Return (x, y) of the center of cell containing provided text 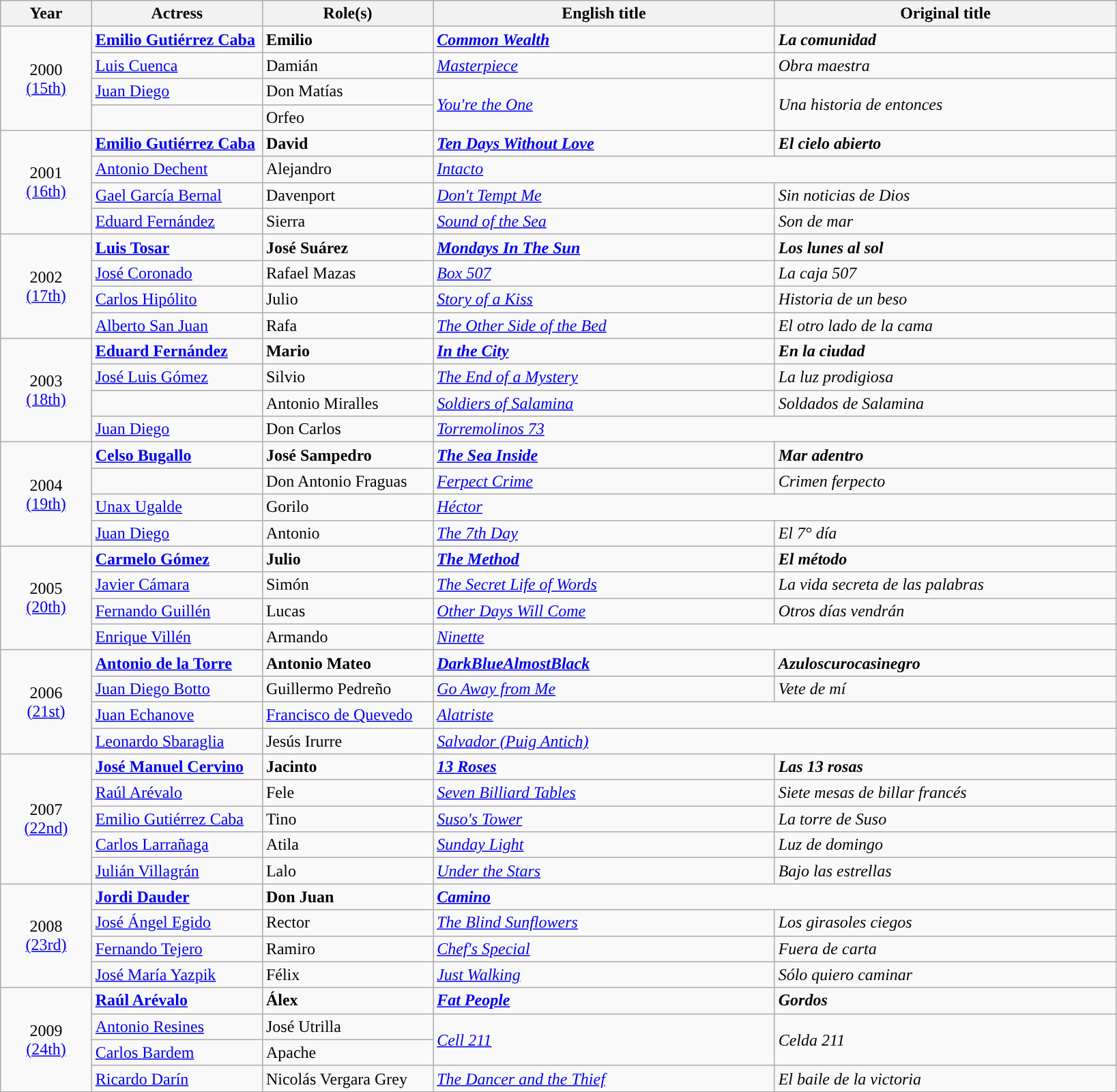
Mondays In The Sun (605, 247)
Carlos Bardem (177, 1052)
David (347, 143)
José María Yazpik (177, 975)
Antonio Mateo (347, 663)
The Method (605, 559)
Fat People (605, 1001)
Bajo las estrellas (946, 871)
Suso's Tower (605, 819)
Cell 211 (605, 1039)
Francisco de Quevedo (347, 715)
You're the One (605, 104)
Vete de mí (946, 689)
José Suárez (347, 247)
2002(17th) (46, 286)
En la ciudad (946, 351)
Héctor (775, 507)
Mario (347, 351)
Antonio de la Torre (177, 663)
Sunday Light (605, 845)
Alejandro (347, 169)
Soldiers of Salamina (605, 403)
Álex (347, 1001)
Sierra (347, 221)
La vida secreta de las palabras (946, 585)
2001(16th) (46, 182)
Las 13 rosas (946, 767)
Under the Stars (605, 871)
Emilio (347, 40)
Fele (347, 793)
Rafa (347, 326)
Orfeo (347, 117)
Masterpiece (605, 66)
Box 507 (605, 273)
The Secret Life of Words (605, 585)
Common Wealth (605, 40)
Simón (347, 585)
José Sampedro (347, 455)
The 7th Day (605, 533)
Nicolás Vergara Grey (347, 1078)
Carmelo Gómez (177, 559)
Fernando Guillén (177, 611)
English title (605, 14)
Antonio Resines (177, 1026)
El cielo abierto (946, 143)
The Blind Sunflowers (605, 923)
Seven Billiard Tables (605, 793)
Salvador (Puig Antich) (775, 741)
Ferpect Crime (605, 481)
Una historia de entonces (946, 104)
Apache (347, 1052)
Gordos (946, 1001)
Atila (347, 845)
In the City (605, 351)
Luis Cuenca (177, 66)
Ricardo Darín (177, 1078)
Year (46, 14)
Actress (177, 14)
DarkBlueAlmostBlack (605, 663)
Obra maestra (946, 66)
Alatriste (775, 715)
Sin noticias de Dios (946, 195)
Los girasoles ciegos (946, 923)
Antonio Dechent (177, 169)
The Dancer and the Thief (605, 1078)
Don Carlos (347, 429)
El baile de la victoria (946, 1078)
The End of a Mystery (605, 377)
2005(20th) (46, 598)
Fuera de carta (946, 949)
Gael García Bernal (177, 195)
Son de mar (946, 221)
Original title (946, 14)
Carlos Larrañaga (177, 845)
Lucas (347, 611)
2003(18th) (46, 390)
Other Days Will Come (605, 611)
Silvio (347, 377)
Camino (775, 897)
Lalo (347, 871)
Ten Days Without Love (605, 143)
Mar adentro (946, 455)
Damián (347, 66)
Celda 211 (946, 1039)
José Manuel Cervino (177, 767)
Fernando Tejero (177, 949)
Siete mesas de billar francés (946, 793)
Just Walking (605, 975)
Historia de un beso (946, 299)
Jesús Irurre (347, 741)
Antonio (347, 533)
La luz prodigiosa (946, 377)
El método (946, 559)
Chef's Special (605, 949)
José Coronado (177, 273)
Sound of the Sea (605, 221)
Jordi Dauder (177, 897)
2007(22nd) (46, 819)
Don't Tempt Me (605, 195)
Luis Tosar (177, 247)
José Luis Gómez (177, 377)
La comunidad (946, 40)
Gorilo (347, 507)
Juan Echanove (177, 715)
Antonio Miralles (347, 403)
2004(19th) (46, 494)
Armando (347, 637)
Celso Bugallo (177, 455)
Role(s) (347, 14)
La torre de Suso (946, 819)
13 Roses (605, 767)
Rafael Mazas (347, 273)
Leonardo Sbaraglia (177, 741)
Intacto (775, 169)
2008(23rd) (46, 936)
Los lunes al sol (946, 247)
El 7° día (946, 533)
Javier Cámara (177, 585)
Don Matías (347, 91)
Don Antonio Fraguas (347, 481)
Luz de domingo (946, 845)
Félix (347, 975)
Julián Villagrán (177, 871)
Story of a Kiss (605, 299)
Don Juan (347, 897)
Juan Diego Botto (177, 689)
Ramiro (347, 949)
El otro lado de la cama (946, 326)
La caja 507 (946, 273)
Ninette (775, 637)
Soldados de Salamina (946, 403)
Rector (347, 923)
2000(15th) (46, 78)
Unax Ugalde (177, 507)
The Other Side of the Bed (605, 326)
Torremolinos 73 (775, 429)
Carlos Hipólito (177, 299)
Otros días vendrán (946, 611)
Guillermo Pedreño (347, 689)
Crimen ferpecto (946, 481)
2006(21st) (46, 702)
José Ángel Egido (177, 923)
Alberto San Juan (177, 326)
Davenport (347, 195)
The Sea Inside (605, 455)
2009(24th) (46, 1039)
José Utrilla (347, 1026)
Tino (347, 819)
Sólo quiero caminar (946, 975)
Go Away from Me (605, 689)
Azuloscurocasinegro (946, 663)
Jacinto (347, 767)
Enrique Villén (177, 637)
